Output the [x, y] coordinate of the center of the cell containing the given text.  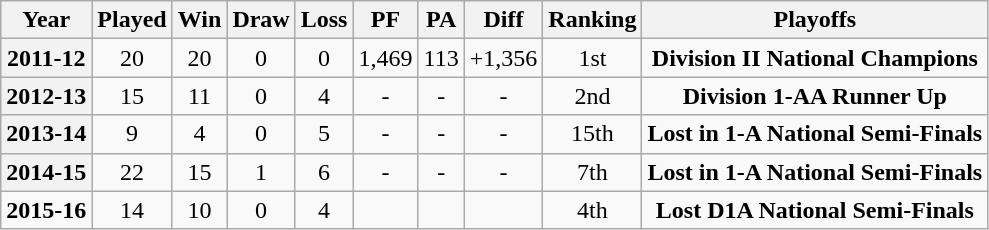
22 [132, 172]
2011-12 [46, 58]
2014-15 [46, 172]
Division 1-AA Runner Up [815, 96]
10 [200, 210]
Ranking [592, 20]
1st [592, 58]
1,469 [386, 58]
Division II National Champions [815, 58]
Draw [261, 20]
Loss [324, 20]
7th [592, 172]
5 [324, 134]
Played [132, 20]
2015-16 [46, 210]
Playoffs [815, 20]
PF [386, 20]
1 [261, 172]
2nd [592, 96]
2013-14 [46, 134]
15th [592, 134]
Diff [504, 20]
2012-13 [46, 96]
+1,356 [504, 58]
6 [324, 172]
Lost D1A National Semi-Finals [815, 210]
11 [200, 96]
9 [132, 134]
14 [132, 210]
113 [441, 58]
PA [441, 20]
4th [592, 210]
Year [46, 20]
Win [200, 20]
